Provide the [x, y] coordinate of the cell's center where the given text is located.  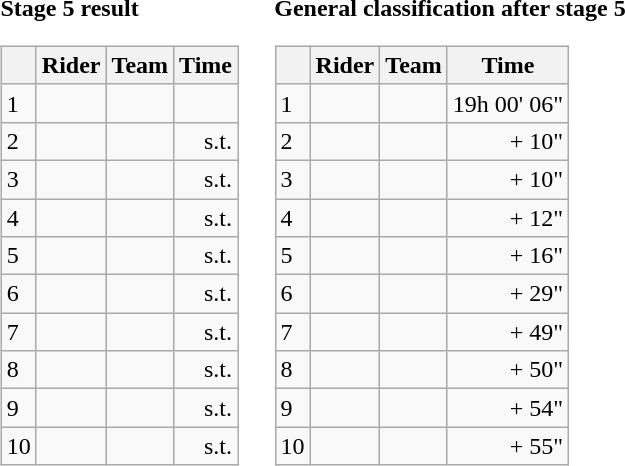
+ 16" [508, 256]
+ 50" [508, 370]
+ 55" [508, 446]
19h 00' 06" [508, 103]
+ 29" [508, 294]
+ 49" [508, 332]
+ 12" [508, 217]
+ 54" [508, 408]
